Detect which cell encompasses the target text, then output its [X, Y] center coordinate. 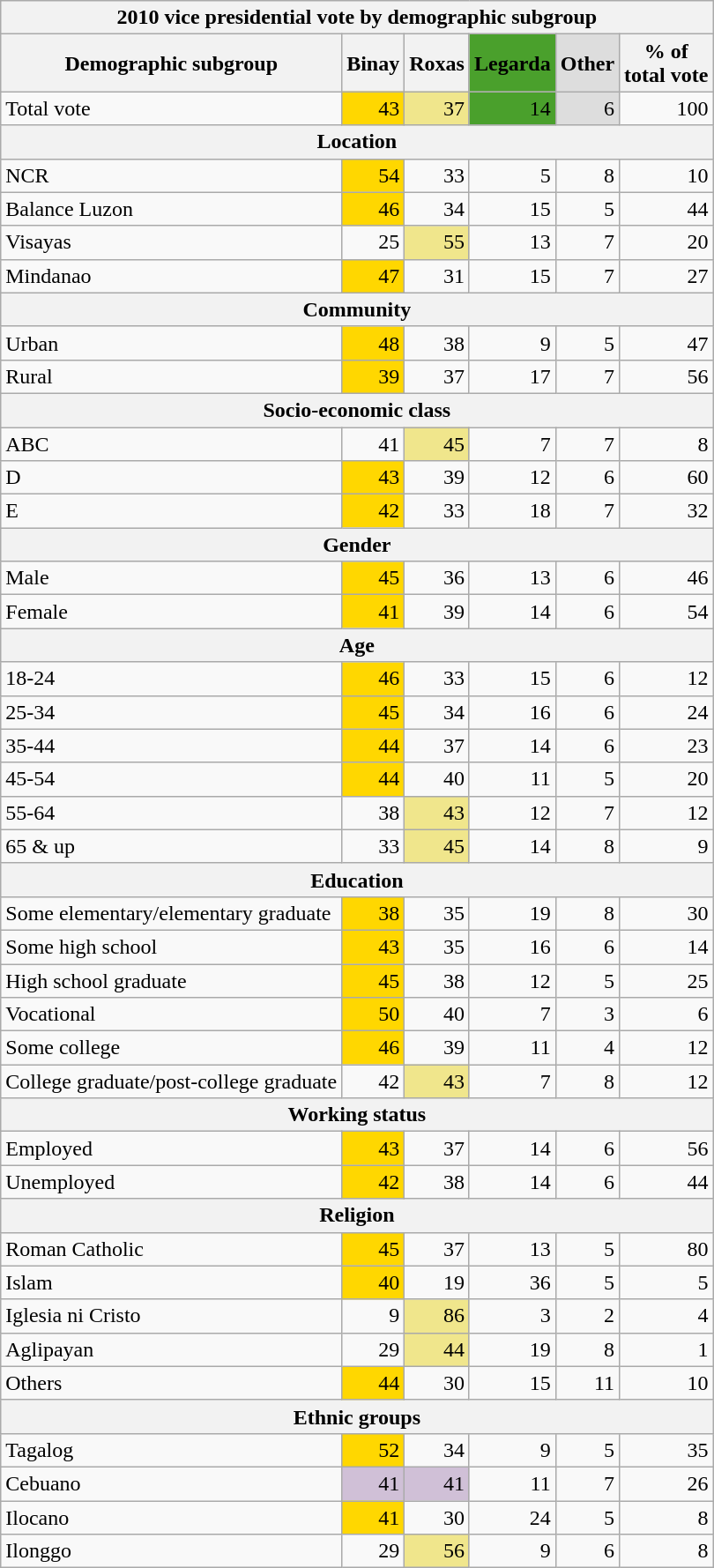
Religion [357, 1215]
Islam [171, 1282]
NCR [171, 175]
Iglesia ni Cristo [171, 1316]
Male [171, 578]
Binay [374, 63]
23 [666, 746]
Unemployed [171, 1182]
High school graduate [171, 981]
D [171, 478]
50 [374, 1014]
26 [666, 1483]
2 [587, 1316]
Ethnic groups [357, 1416]
55 [437, 242]
Employed [171, 1148]
% oftotal vote [666, 63]
Tagalog [171, 1450]
Socio-economic class [357, 410]
Roxas [437, 63]
Legarda [512, 63]
Age [357, 645]
Aglipayan [171, 1349]
48 [374, 343]
45-54 [171, 779]
E [171, 511]
32 [666, 511]
25-34 [171, 712]
Working status [357, 1115]
Roman Catholic [171, 1249]
Urban [171, 343]
Other [587, 63]
100 [666, 108]
Ilonggo [171, 1551]
Rural [171, 376]
Community [357, 309]
Demographic subgroup [171, 63]
Total vote [171, 108]
55-64 [171, 813]
18 [512, 511]
College graduate/post-college graduate [171, 1081]
Some college [171, 1048]
Mindanao [171, 276]
Some high school [171, 947]
Cebuano [171, 1483]
60 [666, 478]
1 [666, 1349]
2010 vice presidential vote by demographic subgroup [357, 18]
ABC [171, 443]
65 & up [171, 846]
35-44 [171, 746]
31 [437, 276]
27 [666, 276]
Vocational [171, 1014]
86 [437, 1316]
Education [357, 880]
Some elementary/elementary graduate [171, 913]
Gender [357, 545]
18-24 [171, 679]
Ilocano [171, 1517]
80 [666, 1249]
Balance Luzon [171, 209]
17 [512, 376]
Location [357, 142]
52 [374, 1450]
Visayas [171, 242]
Female [171, 612]
Others [171, 1383]
